For the text-containing cell, return its midpoint in [X, Y] coordinate format. 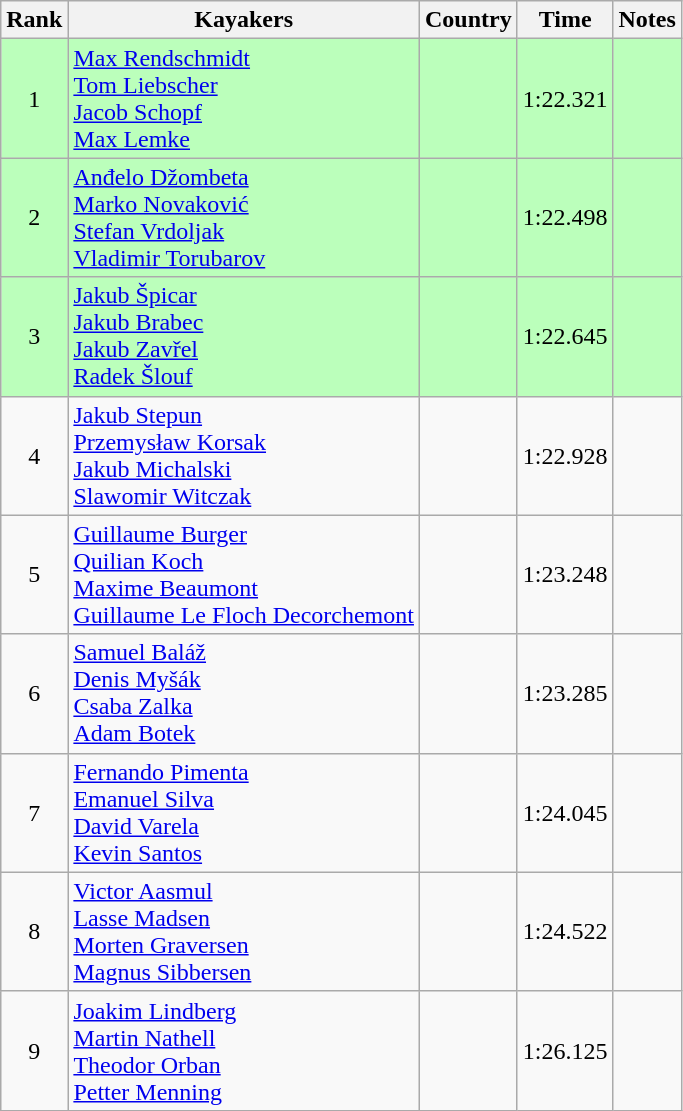
1:24.522 [565, 932]
Guillaume BurgerQuilian KochMaxime BeaumontGuillaume Le Floch Decorchemont [244, 574]
3 [34, 336]
1:26.125 [565, 1050]
1 [34, 98]
1:23.285 [565, 694]
Anđelo DžombetaMarko NovakovićStefan VrdoljakVladimir Torubarov [244, 218]
Jakub StepunPrzemysław KorsakJakub MichalskiSlawomir Witczak [244, 456]
1:22.498 [565, 218]
1:24.045 [565, 812]
1:23.248 [565, 574]
Samuel BalážDenis MyšákCsaba ZalkaAdam Botek [244, 694]
Notes [647, 20]
1:22.321 [565, 98]
5 [34, 574]
Rank [34, 20]
8 [34, 932]
Kayakers [244, 20]
Max RendschmidtTom LiebscherJacob SchopfMax Lemke [244, 98]
Time [565, 20]
Joakim LindbergMartin NathellTheodor OrbanPetter Menning [244, 1050]
Victor AasmulLasse MadsenMorten GraversenMagnus Sibbersen [244, 932]
6 [34, 694]
Jakub ŠpicarJakub BrabecJakub ZavřelRadek Šlouf [244, 336]
Fernando PimentaEmanuel SilvaDavid VarelaKevin Santos [244, 812]
1:22.645 [565, 336]
9 [34, 1050]
Country [468, 20]
2 [34, 218]
4 [34, 456]
7 [34, 812]
1:22.928 [565, 456]
